Find where the given text appears and provide that cell's center as (x, y) coordinate. 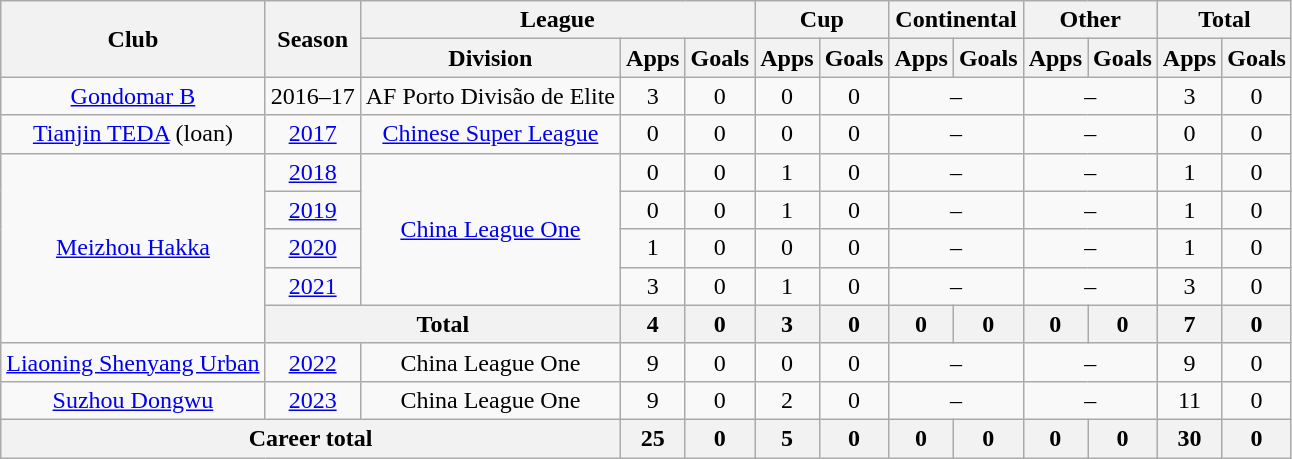
AF Porto Divisão de Elite (490, 96)
7 (1189, 324)
2020 (312, 248)
25 (653, 438)
2017 (312, 134)
2021 (312, 286)
2019 (312, 210)
Club (133, 39)
2022 (312, 362)
5 (787, 438)
Season (312, 39)
Suzhou Dongwu (133, 400)
Continental (956, 20)
Tianjin TEDA (loan) (133, 134)
2016–17 (312, 96)
Career total (311, 438)
Chinese Super League (490, 134)
11 (1189, 400)
30 (1189, 438)
Liaoning Shenyang Urban (133, 362)
4 (653, 324)
Other (1090, 20)
2023 (312, 400)
2018 (312, 172)
League (558, 20)
Cup (822, 20)
Division (490, 58)
Gondomar B (133, 96)
2 (787, 400)
Meizhou Hakka (133, 248)
